Return (x, y) of the center of cell containing provided text 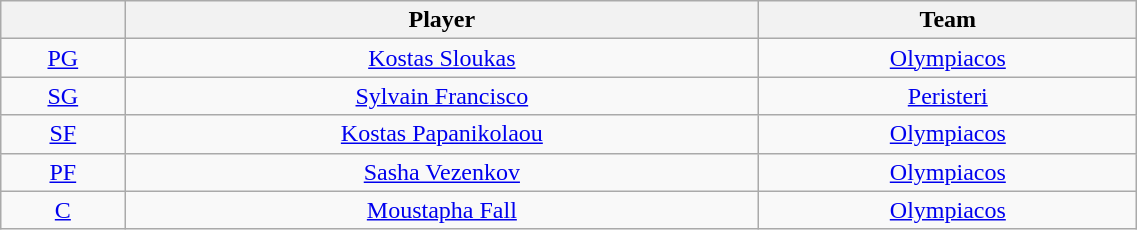
Team (948, 20)
Sasha Vezenkov (442, 172)
PF (63, 172)
SF (63, 134)
Kostas Papanikolaou (442, 134)
Moustapha Fall (442, 210)
PG (63, 58)
Player (442, 20)
Peristeri (948, 96)
SG (63, 96)
Sylvain Francisco (442, 96)
C (63, 210)
Kostas Sloukas (442, 58)
